Pinpoint the cell where the given text exists, returning its (X, Y) midpoint coordinate. 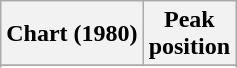
Chart (1980) (72, 34)
Peakposition (189, 34)
